Extract the [X, Y] coordinate from the center of the cell holding the provided text.  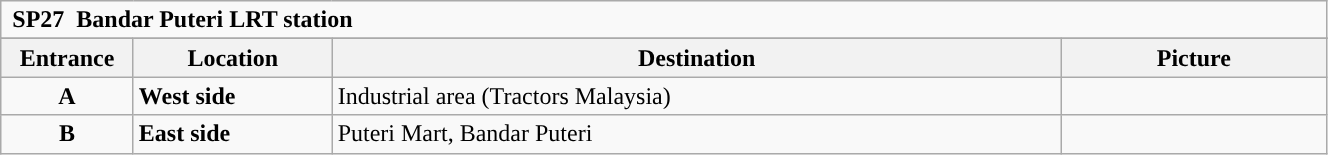
Destination [696, 58]
Picture [1194, 58]
East side [232, 134]
Location [232, 58]
West side [232, 96]
SP27 Bandar Puteri LRT station [664, 20]
A [68, 96]
Puteri Mart, Bandar Puteri [696, 134]
B [68, 134]
Industrial area (Tractors Malaysia) [696, 96]
Entrance [68, 58]
